Scan for the cell matching the given text and deliver its [x, y] coordinate at center. 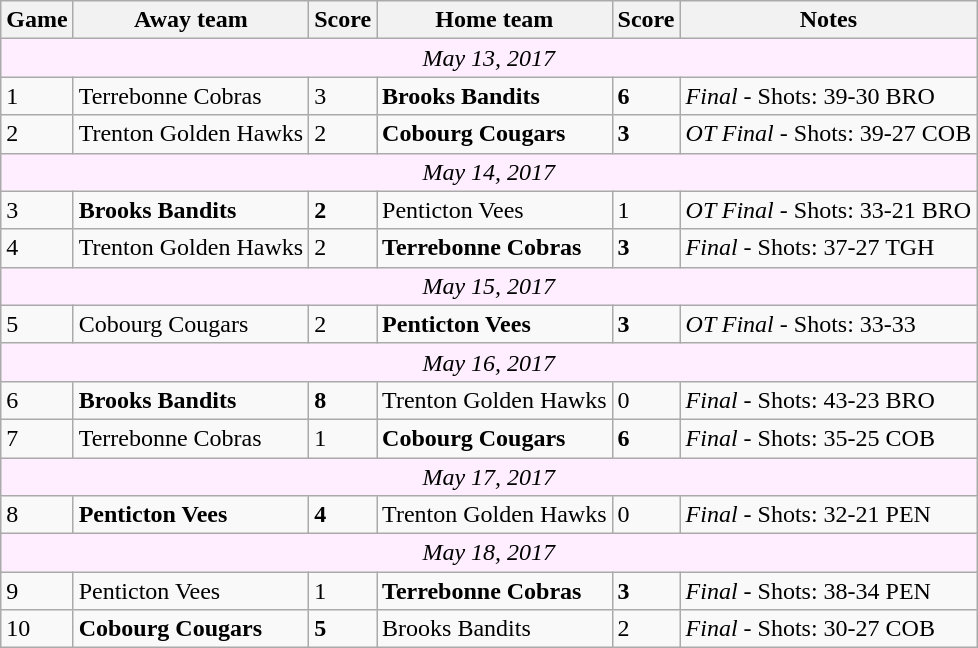
May 13, 2017 [489, 58]
Notes [828, 20]
Final - Shots: 43-23 BRO [828, 400]
Final - Shots: 38-34 PEN [828, 591]
May 18, 2017 [489, 553]
May 15, 2017 [489, 286]
May 17, 2017 [489, 477]
10 [37, 629]
Final - Shots: 37-27 TGH [828, 248]
May 16, 2017 [489, 362]
OT Final - Shots: 39-27 COB [828, 134]
Final - Shots: 39-30 BRO [828, 96]
Game [37, 20]
Away team [191, 20]
7 [37, 438]
Final - Shots: 32-21 PEN [828, 515]
9 [37, 591]
OT Final - Shots: 33-21 BRO [828, 210]
May 14, 2017 [489, 172]
OT Final - Shots: 33-33 [828, 324]
Final - Shots: 30-27 COB [828, 629]
Home team [495, 20]
Final - Shots: 35-25 COB [828, 438]
